Search for the cell housing the specified text and yield its (x, y) center coordinate. 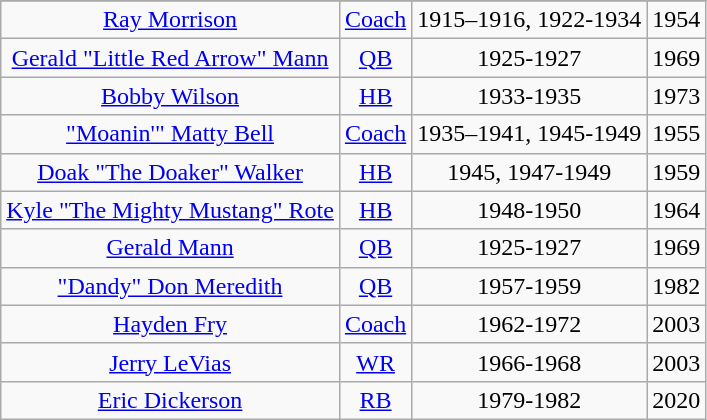
1948-1950 (530, 210)
Hayden Fry (170, 324)
1973 (676, 96)
Jerry LeVias (170, 362)
Eric Dickerson (170, 400)
"Moanin'" Matty Bell (170, 134)
1957-1959 (530, 286)
1933-1935 (530, 96)
1945, 1947-1949 (530, 172)
1966-1968 (530, 362)
Bobby Wilson (170, 96)
WR (375, 362)
RB (375, 400)
1959 (676, 172)
1962-1972 (530, 324)
Kyle "The Mighty Mustang" Rote (170, 210)
Ray Morrison (170, 20)
Doak "The Doaker" Walker (170, 172)
2020 (676, 400)
Gerald "Little Red Arrow" Mann (170, 58)
1955 (676, 134)
1954 (676, 20)
1982 (676, 286)
1979-1982 (530, 400)
Gerald Mann (170, 248)
1964 (676, 210)
1935–1941, 1945-1949 (530, 134)
"Dandy" Don Meredith (170, 286)
1915–1916, 1922-1934 (530, 20)
